Capture the cell that displays the provided text and extract its (x, y) central coordinate. 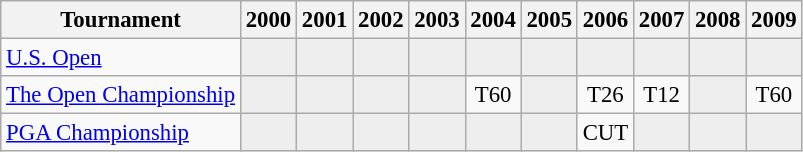
2004 (493, 20)
2008 (718, 20)
Tournament (121, 20)
2003 (437, 20)
2007 (661, 20)
U.S. Open (121, 58)
2001 (325, 20)
2005 (549, 20)
2009 (774, 20)
The Open Championship (121, 95)
CUT (605, 133)
2002 (381, 20)
PGA Championship (121, 133)
T12 (661, 95)
2000 (268, 20)
2006 (605, 20)
T26 (605, 95)
